From the cell containing the given text, extract its center point as (X, Y) coordinate. 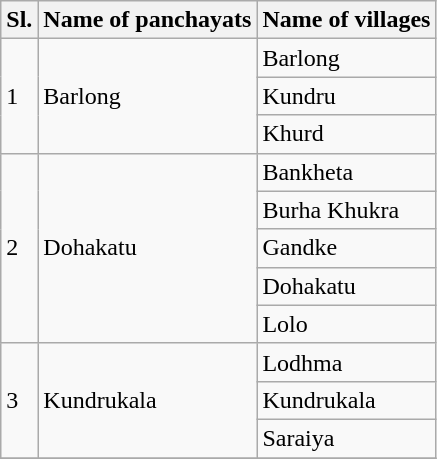
Sl. (20, 20)
3 (20, 400)
Name of panchayats (148, 20)
Burha Khukra (346, 210)
Kundru (346, 96)
2 (20, 248)
1 (20, 96)
Bankheta (346, 172)
Khurd (346, 134)
Lolo (346, 324)
Lodhma (346, 362)
Gandke (346, 248)
Saraiya (346, 438)
Name of villages (346, 20)
